Detect which cell encompasses the target text, then output its [X, Y] center coordinate. 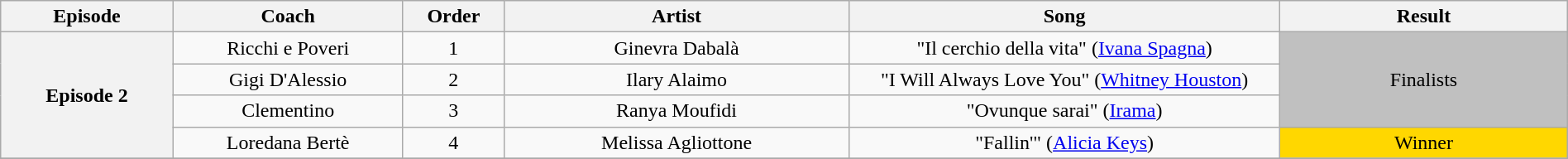
Song [1065, 17]
Order [453, 17]
Ginevra Dabalà [676, 48]
Result [1424, 17]
Coach [288, 17]
Loredana Bertè [288, 142]
Episode [87, 17]
Episode 2 [87, 95]
2 [453, 79]
Ilary Alaimo [676, 79]
4 [453, 142]
1 [453, 48]
Ricchi e Poveri [288, 48]
"Ovunque sarai" (Irama) [1065, 111]
"Il cerchio della vita" (Ivana Spagna) [1065, 48]
Ranya Moufidi [676, 111]
Winner [1424, 142]
Melissa Agliottone [676, 142]
Artist [676, 17]
"Fallin'" (Alicia Keys) [1065, 142]
"I Will Always Love You" (Whitney Houston) [1065, 79]
3 [453, 111]
Gigi D'Alessio [288, 79]
Finalists [1424, 79]
Clementino [288, 111]
